For the text-containing cell, return its midpoint in [x, y] coordinate format. 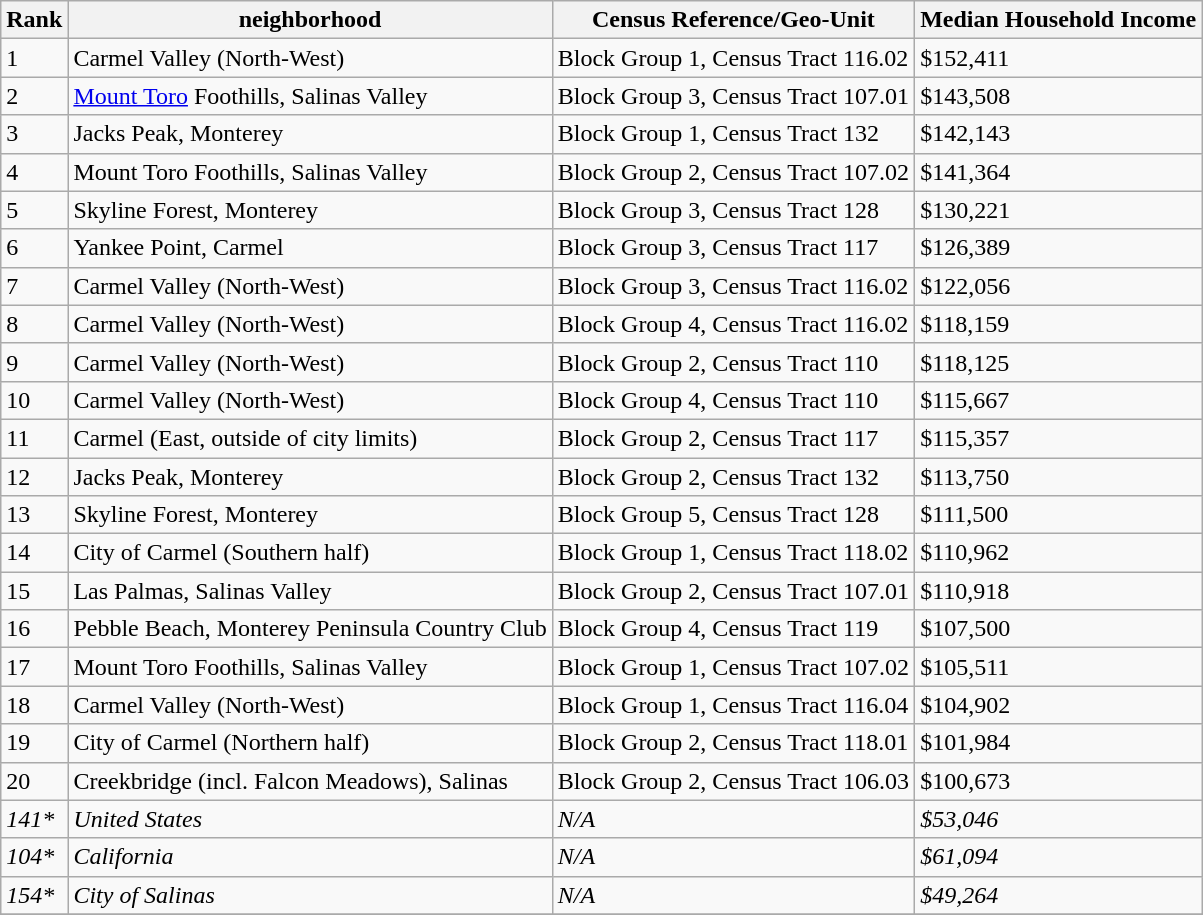
Yankee Point, Carmel [310, 248]
19 [34, 743]
$115,357 [1058, 438]
Pebble Beach, Monterey Peninsula Country Club [310, 629]
Block Group 2, Census Tract 106.03 [733, 781]
$115,667 [1058, 400]
Block Group 2, Census Tract 107.01 [733, 591]
Block Group 2, Census Tract 107.02 [733, 172]
15 [34, 591]
Block Group 3, Census Tract 117 [733, 248]
$111,500 [1058, 515]
$110,962 [1058, 553]
Creekbridge (incl. Falcon Meadows), Salinas [310, 781]
$49,264 [1058, 895]
Block Group 1, Census Tract 116.04 [733, 705]
Block Group 4, Census Tract 119 [733, 629]
$118,125 [1058, 362]
$152,411 [1058, 58]
City of Salinas [310, 895]
neighborhood [310, 20]
2 [34, 96]
$105,511 [1058, 667]
Carmel (East, outside of city limits) [310, 438]
Block Group 2, Census Tract 110 [733, 362]
$122,056 [1058, 286]
$101,984 [1058, 743]
5 [34, 210]
Census Reference/Geo-Unit [733, 20]
$61,094 [1058, 857]
Block Group 1, Census Tract 132 [733, 134]
3 [34, 134]
$53,046 [1058, 819]
$130,221 [1058, 210]
7 [34, 286]
12 [34, 477]
Block Group 4, Census Tract 116.02 [733, 324]
Block Group 3, Census Tract 128 [733, 210]
Block Group 4, Census Tract 110 [733, 400]
$107,500 [1058, 629]
Median Household Income [1058, 20]
6 [34, 248]
California [310, 857]
17 [34, 667]
$110,918 [1058, 591]
20 [34, 781]
$118,159 [1058, 324]
$126,389 [1058, 248]
Block Group 2, Census Tract 117 [733, 438]
$113,750 [1058, 477]
$141,364 [1058, 172]
18 [34, 705]
Block Group 1, Census Tract 116.02 [733, 58]
United States [310, 819]
$100,673 [1058, 781]
Block Group 5, Census Tract 128 [733, 515]
Block Group 1, Census Tract 118.02 [733, 553]
$142,143 [1058, 134]
141* [34, 819]
City of Carmel (Northern half) [310, 743]
4 [34, 172]
11 [34, 438]
$104,902 [1058, 705]
16 [34, 629]
Rank [34, 20]
Block Group 1, Census Tract 107.02 [733, 667]
City of Carmel (Southern half) [310, 553]
13 [34, 515]
Block Group 3, Census Tract 116.02 [733, 286]
Block Group 2, Census Tract 132 [733, 477]
9 [34, 362]
10 [34, 400]
14 [34, 553]
$143,508 [1058, 96]
154* [34, 895]
Block Group 2, Census Tract 118.01 [733, 743]
1 [34, 58]
8 [34, 324]
Block Group 3, Census Tract 107.01 [733, 96]
Las Palmas, Salinas Valley [310, 591]
104* [34, 857]
